Pinpoint the cell where the given text exists, returning its [x, y] midpoint coordinate. 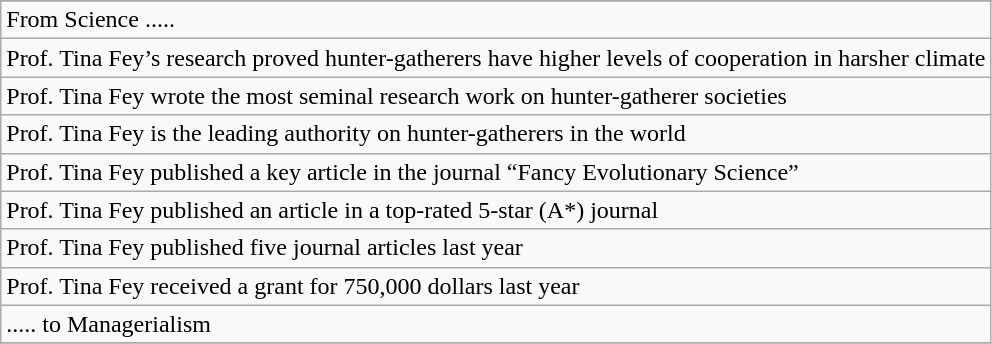
Prof. Tina Fey published a key article in the journal “Fancy Evolutionary Science” [496, 172]
Prof. Tina Fey received a grant for 750,000 dollars last year [496, 286]
..... to Managerialism [496, 324]
Prof. Tina Fey published an article in a top-rated 5-star (A*) journal [496, 210]
Prof. Tina Fey is the leading authority on hunter-gatherers in the world [496, 134]
Prof. Tina Fey published five journal articles last year [496, 248]
From Science ..... [496, 20]
Prof. Tina Fey’s research proved hunter-gatherers have higher levels of cooperation in harsher climate [496, 58]
Prof. Tina Fey wrote the most seminal research work on hunter-gatherer societies [496, 96]
